Find where the given text appears and provide that cell's center as [x, y] coordinate. 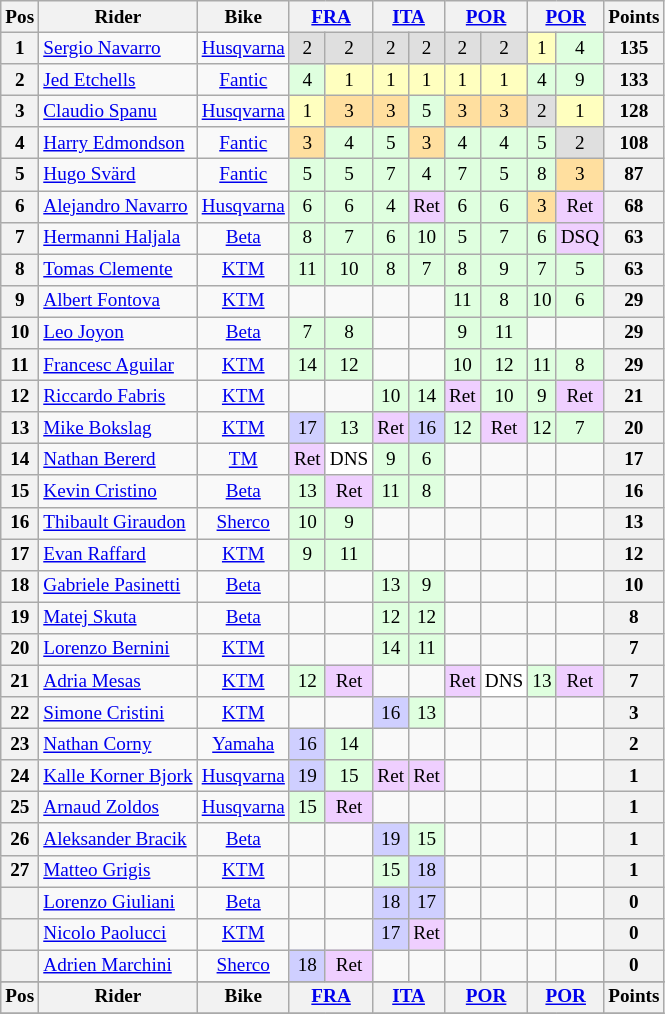
Francesc Aguilar [118, 365]
Mike Bokslag [118, 428]
DSQ [580, 238]
Lorenzo Giuliani [118, 902]
133 [634, 80]
Hermanni Haljala [118, 238]
Aleksander Bracik [118, 839]
Tomas Clemente [118, 270]
25 [20, 808]
23 [20, 744]
Lorenzo Bernini [118, 649]
26 [20, 839]
Sergio Navarro [118, 48]
TM [243, 460]
128 [634, 111]
Kalle Korner Bjork [118, 776]
Hugo Svärd [118, 175]
Kevin Cristino [118, 491]
27 [20, 871]
Nathan Corny [118, 744]
Arnaud Zoldos [118, 808]
Evan Raffard [118, 554]
Adrien Marchini [118, 966]
Thibault Giraudon [118, 523]
Harry Edmondson [118, 143]
Alejandro Navarro [118, 206]
Leo Joyon [118, 333]
Matej Skuta [118, 618]
Simone Cristini [118, 713]
68 [634, 206]
Riccardo Fabris [118, 396]
Claudio Spanu [118, 111]
87 [634, 175]
Adria Mesas [118, 681]
Albert Fontova [118, 301]
Matteo Grigis [118, 871]
Jed Etchells [118, 80]
22 [20, 713]
Yamaha [243, 744]
Nicolo Paolucci [118, 934]
108 [634, 143]
Nathan Bererd [118, 460]
135 [634, 48]
Gabriele Pasinetti [118, 586]
24 [20, 776]
